Return [x, y] of the center of cell containing provided text 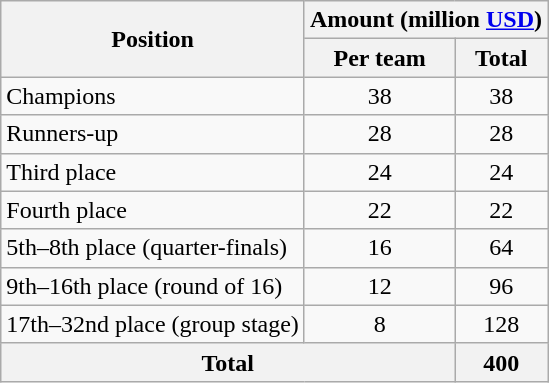
Amount (million USD) [426, 20]
Per team [379, 58]
17th–32nd place (group stage) [153, 324]
16 [379, 248]
8 [379, 324]
64 [502, 248]
5th–8th place (quarter-finals) [153, 248]
9th–16th place (round of 16) [153, 286]
Position [153, 39]
12 [379, 286]
96 [502, 286]
400 [502, 362]
Champions [153, 96]
128 [502, 324]
Fourth place [153, 210]
Runners-up [153, 134]
Third place [153, 172]
